Find where the given text appears and provide that cell's center as [x, y] coordinate. 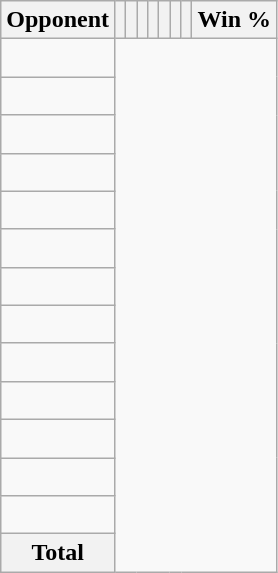
Total [58, 553]
Win % [234, 20]
Opponent [58, 20]
